Pinpoint the cell where the given text exists, returning its [x, y] midpoint coordinate. 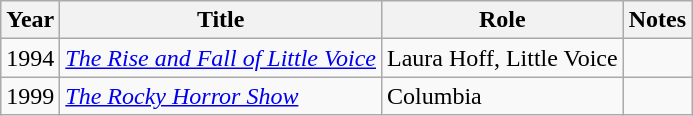
Notes [657, 20]
1999 [30, 96]
The Rocky Horror Show [221, 96]
Title [221, 20]
Role [503, 20]
The Rise and Fall of Little Voice [221, 58]
Year [30, 20]
Columbia [503, 96]
1994 [30, 58]
Laura Hoff, Little Voice [503, 58]
